Output the [X, Y] coordinate of the center of the cell containing the given text.  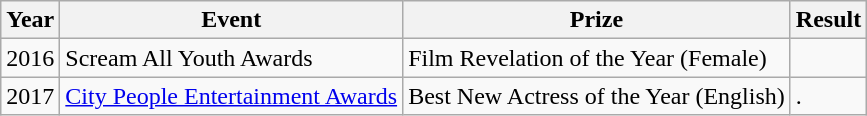
City People Entertainment Awards [232, 96]
2016 [30, 58]
Scream All Youth Awards [232, 58]
Result [828, 20]
2017 [30, 96]
Best New Actress of the Year (English) [597, 96]
Film Revelation of the Year (Female) [597, 58]
. [828, 96]
Event [232, 20]
Prize [597, 20]
Year [30, 20]
